Capture the cell that displays the provided text and extract its (x, y) central coordinate. 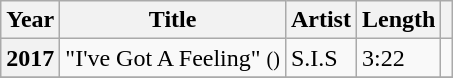
Year (30, 20)
2017 (30, 58)
Artist (320, 20)
S.I.S (320, 58)
"I've Got A Feeling" () (173, 58)
3:22 (398, 58)
Length (398, 20)
Title (173, 20)
